Identify which cell holds the provided text, then report its [X, Y] central coordinate. 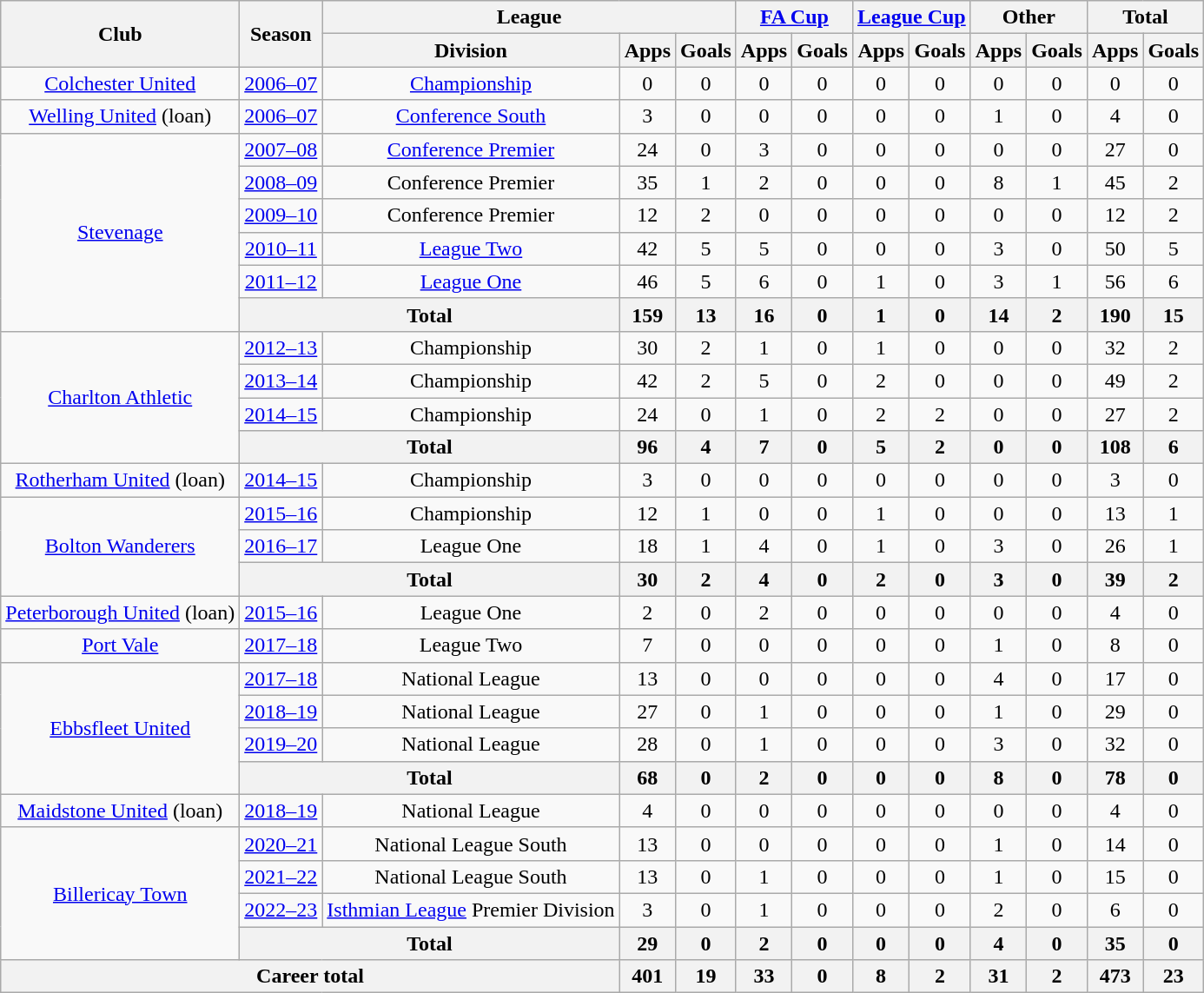
78 [1115, 778]
2022–23 [281, 910]
Rotherham United (loan) [120, 480]
Club [120, 34]
28 [647, 745]
68 [647, 778]
18 [647, 546]
2013–14 [281, 381]
Season [281, 34]
2007–08 [281, 149]
2019–20 [281, 745]
Career total [310, 976]
96 [647, 447]
2012–13 [281, 348]
2008–09 [281, 182]
23 [1174, 976]
33 [764, 976]
Other [1029, 17]
Charlton Athletic [120, 397]
50 [1115, 248]
Conference South [471, 116]
190 [1115, 314]
Ebbsfleet United [120, 728]
473 [1115, 976]
Peterborough United (loan) [120, 612]
56 [1115, 281]
2011–12 [281, 281]
19 [706, 976]
39 [1115, 579]
26 [1115, 546]
Maidstone United (loan) [120, 811]
16 [764, 314]
2016–17 [281, 546]
31 [998, 976]
2010–11 [281, 248]
League [530, 17]
FA Cup [794, 17]
45 [1115, 182]
Bolton Wanderers [120, 546]
108 [1115, 447]
Isthmian League Premier Division [471, 910]
159 [647, 314]
46 [647, 281]
League Cup [911, 17]
Colchester United [120, 83]
Port Vale [120, 645]
Billericay Town [120, 893]
Welling United (loan) [120, 116]
2009–10 [281, 215]
2020–21 [281, 844]
Stevenage [120, 232]
17 [1115, 679]
2021–22 [281, 877]
401 [647, 976]
49 [1115, 381]
Division [471, 50]
